Scan for the cell matching the given text and deliver its [x, y] coordinate at center. 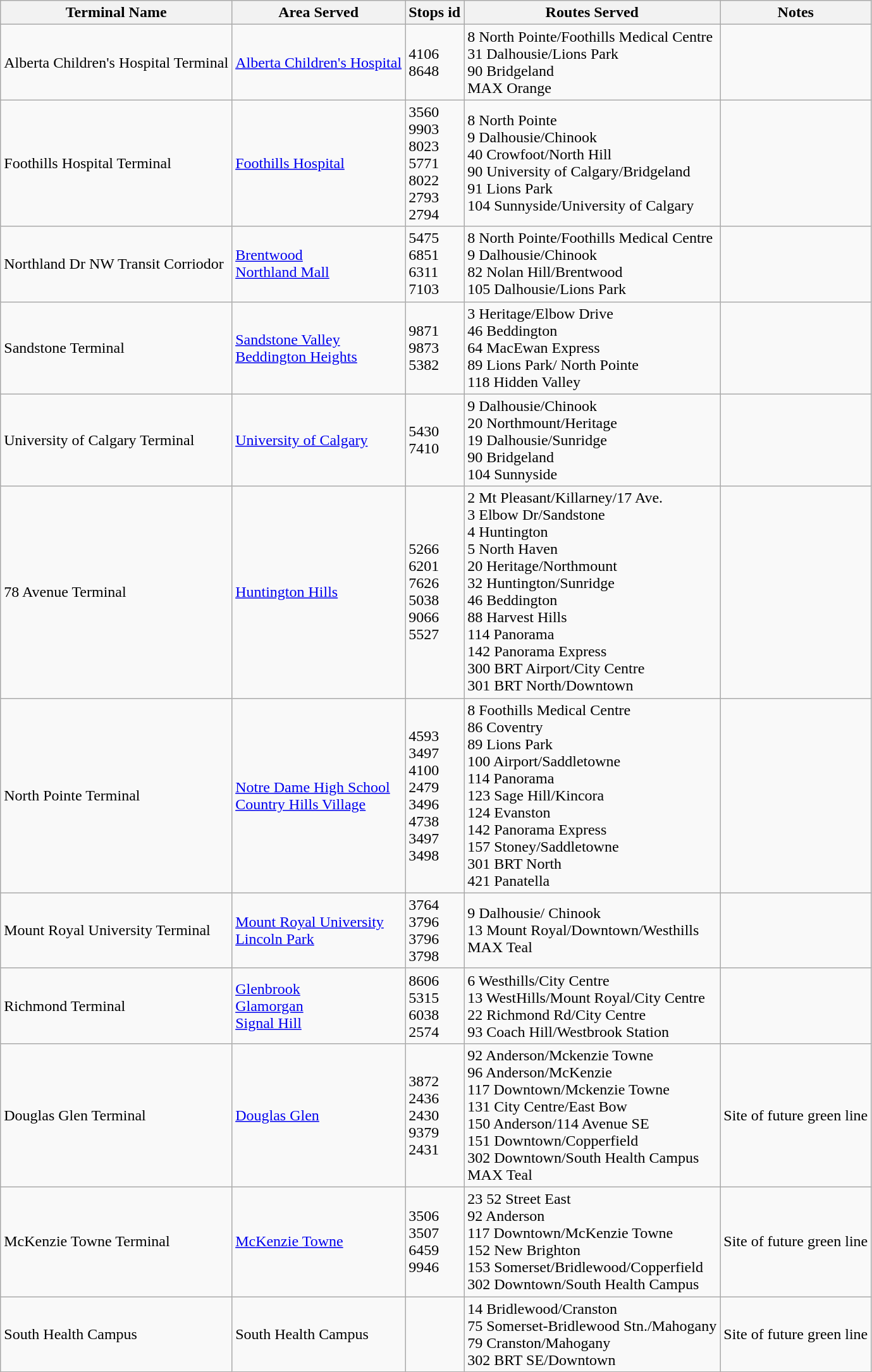
9 Dalhousie/ Chinook13 Mount Royal/Downtown/WesthillsMAX Teal [592, 931]
6 Westhills/City Centre13 WestHills/Mount Royal/City Centre22 Richmond Rd/City Centre93 Coach Hill/Westbrook Station [592, 1005]
University of Calgary [319, 440]
9 Dalhousie/Chinook20 Northmount/Heritage19 Dalhousie/Sunridge90 Bridgeland104 Sunnyside [592, 440]
Stops id [435, 13]
3 Heritage/Elbow Drive46 Beddington64 MacEwan Express89 Lions Park/ North Pointe118 Hidden Valley [592, 348]
Routes Served [592, 13]
Mount Royal UniversityLincoln Park [319, 931]
Northland Dr NW Transit Corriodor [116, 264]
Douglas Glen [319, 1115]
Mount Royal University Terminal [116, 931]
8 North Pointe9 Dalhousie/Chinook40 Crowfoot/North Hill90 University of Calgary/Bridgeland91 Lions Park104 Sunnyside/University of Calgary [592, 163]
Richmond Terminal [116, 1005]
54307410 [435, 440]
GlenbrookGlamorganSignal Hill [319, 1005]
McKenzie Towne [319, 1242]
Sandstone Terminal [116, 348]
Huntington Hills [319, 592]
8 North Pointe/Foothills Medical Centre9 Dalhousie/Chinook82 Nolan Hill/Brentwood105 Dalhousie/Lions Park [592, 264]
38722436243093792431 [435, 1115]
23 52 Street East92 Anderson117 Downtown/McKenzie Towne152 New Brighton153 Somerset/Bridlewood/Copperfield302 Downtown/South Health Campus [592, 1242]
Notes [795, 13]
3506350764599946 [435, 1242]
14 Bridlewood/Cranston75 Somerset-Bridlewood Stn./Mahogany79 Cranston/Mahogany302 BRT SE/Downtown [592, 1334]
3560990380235771802227932794 [435, 163]
Sandstone ValleyBeddington Heights [319, 348]
University of Calgary Terminal [116, 440]
987198735382 [435, 348]
Foothills Hospital [319, 163]
Alberta Children's Hospital Terminal [116, 62]
8606531560382574 [435, 1005]
Foothills Hospital Terminal [116, 163]
41068648 [435, 62]
78 Avenue Terminal [116, 592]
45933497410024793496473834973498 [435, 795]
Terminal Name [116, 13]
McKenzie Towne Terminal [116, 1242]
5475685163117103 [435, 264]
Douglas Glen Terminal [116, 1115]
BrentwoodNorthland Mall [319, 264]
Alberta Children's Hospital [319, 62]
Area Served [319, 13]
526662017626503890665527 [435, 592]
8 North Pointe/Foothills Medical Centre31 Dalhousie/Lions Park90 BridgelandMAX Orange [592, 62]
North Pointe Terminal [116, 795]
Notre Dame High SchoolCountry Hills Village [319, 795]
3764379637963798 [435, 931]
